Find where the given text appears and provide that cell's center as (X, Y) coordinate. 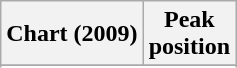
Chart (2009) (72, 34)
Peakposition (189, 34)
